Return the [X, Y] coordinate for the center point of the cell that contains the specified text.  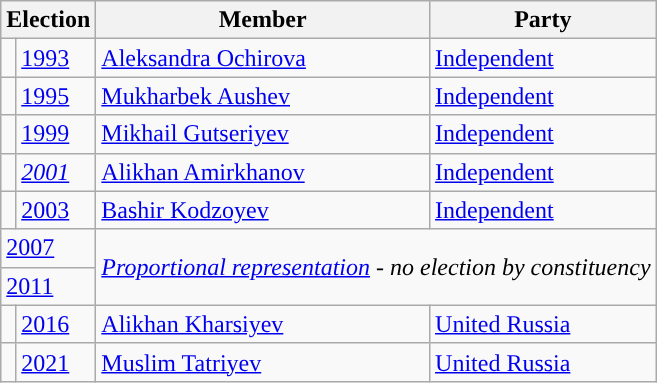
2021 [56, 362]
Proportional representation - no election by constituency [376, 267]
Aleksandra Ochirova [263, 58]
Mukharbek Aushev [263, 96]
2016 [56, 324]
Election [48, 20]
Alikhan Amirkhanov [263, 172]
Member [263, 20]
2011 [48, 286]
Bashir Kodzoyev [263, 210]
Mikhail Gutseriyev [263, 134]
Alikhan Kharsiyev [263, 324]
1995 [56, 96]
Muslim Tatriyev [263, 362]
Party [544, 20]
1999 [56, 134]
2001 [56, 172]
1993 [56, 58]
2003 [56, 210]
2007 [48, 248]
